Scan for the cell matching the given text and deliver its (x, y) coordinate at center. 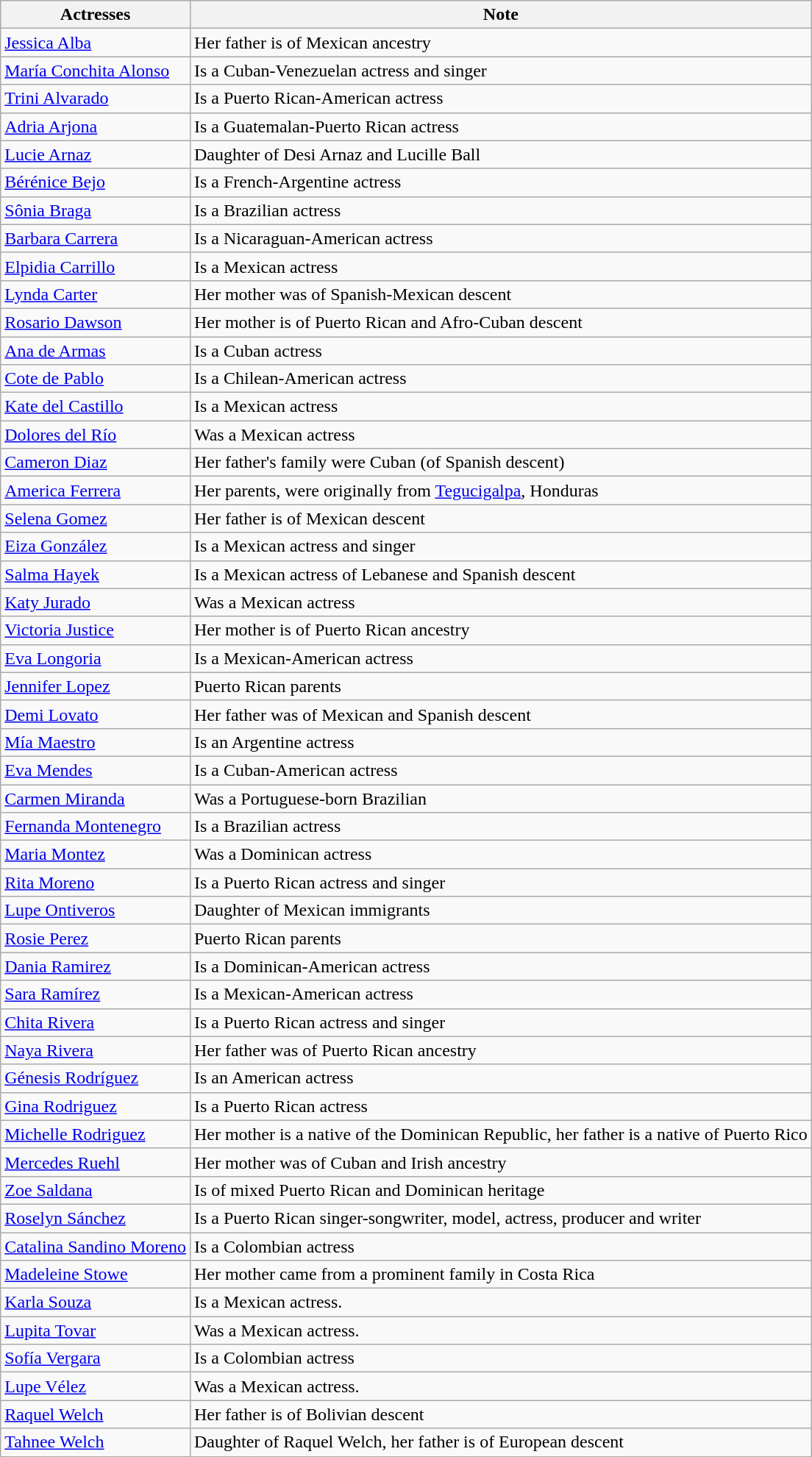
Dolores del Río (96, 435)
Her father is of Mexican descent (500, 519)
Actresses (96, 15)
Is a Cuban-Venezuelan actress and singer (500, 71)
Eiza González (96, 546)
Chita Rivera (96, 1022)
Daughter of Mexican immigrants (500, 911)
Maria Montez (96, 855)
Dania Ramirez (96, 966)
Her father is of Bolivian descent (500, 1414)
Is a Puerto Rican-American actress (500, 99)
Sofía Vergara (96, 1358)
Trini Alvarado (96, 99)
Is a Cuban actress (500, 351)
Cote de Pablo (96, 379)
Her father was of Puerto Rican ancestry (500, 1050)
Rosie Perez (96, 938)
Is a Mexican actress of Lebanese and Spanish descent (500, 574)
María Conchita Alonso (96, 71)
Her father's family were Cuban (of Spanish descent) (500, 463)
Mercedes Ruehl (96, 1162)
Cameron Diaz (96, 463)
Roselyn Sánchez (96, 1218)
Is a Puerto Rican actress (500, 1106)
Lucie Arnaz (96, 154)
Karla Souza (96, 1303)
Fernanda Montenegro (96, 827)
Ana de Armas (96, 351)
Daughter of Desi Arnaz and Lucille Ball (500, 154)
Selena Gomez (96, 519)
Kate del Castillo (96, 407)
Is a Puerto Rican singer-songwriter, model, actress, producer and writer (500, 1218)
Lynda Carter (96, 294)
Mía Maestro (96, 742)
Daughter of Raquel Welch, her father is of European descent (500, 1442)
Lupe Ontiveros (96, 911)
Her father is of Mexican ancestry (500, 43)
Jennifer Lopez (96, 686)
Tahnee Welch (96, 1442)
Her mother was of Cuban and Irish ancestry (500, 1162)
Is a Dominican-American actress (500, 966)
Is a Mexican actress. (500, 1303)
Victoria Justice (96, 630)
Rita Moreno (96, 883)
Her mother came from a prominent family in Costa Rica (500, 1275)
Eva Mendes (96, 770)
Is a Guatemalan-Puerto Rican actress (500, 127)
Eva Longoria (96, 658)
Sara Ramírez (96, 994)
Carmen Miranda (96, 798)
Barbara Carrera (96, 238)
Her father was of Mexican and Spanish descent (500, 714)
Was a Dominican actress (500, 855)
Is a French-Argentine actress (500, 182)
Jessica Alba (96, 43)
America Ferrera (96, 491)
Raquel Welch (96, 1414)
Elpidia Carrillo (96, 266)
Génesis Rodríguez (96, 1078)
Michelle Rodriguez (96, 1134)
Rosario Dawson (96, 322)
Demi Lovato (96, 714)
Her parents, were originally from Tegucigalpa, Honduras (500, 491)
Sônia Braga (96, 210)
Is a Chilean-American actress (500, 379)
Adria Arjona (96, 127)
Madeleine Stowe (96, 1275)
Note (500, 15)
Zoe Saldana (96, 1190)
Lupita Tovar (96, 1330)
Was a Portuguese-born Brazilian (500, 798)
Is a Mexican actress and singer (500, 546)
Is of mixed Puerto Rican and Dominican heritage (500, 1190)
Her mother is a native of the Dominican Republic, her father is a native of Puerto Rico (500, 1134)
Naya Rivera (96, 1050)
Her mother is of Puerto Rican ancestry (500, 630)
Lupe Vélez (96, 1386)
Her mother was of Spanish-Mexican descent (500, 294)
Salma Hayek (96, 574)
Bérénice Bejo (96, 182)
Catalina Sandino Moreno (96, 1247)
Is an American actress (500, 1078)
Gina Rodriguez (96, 1106)
Katy Jurado (96, 602)
Is a Cuban-American actress (500, 770)
Is a Nicaraguan-American actress (500, 238)
Her mother is of Puerto Rican and Afro-Cuban descent (500, 322)
Is an Argentine actress (500, 742)
